Output the (X, Y) coordinate of the center of the cell containing the given text.  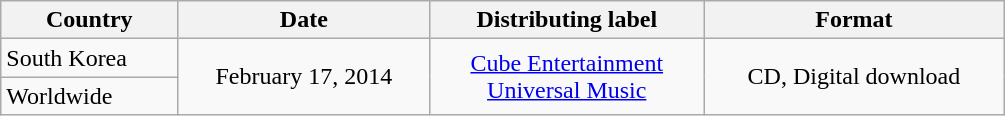
Cube Entertainment Universal Music (567, 77)
Format (854, 20)
February 17, 2014 (304, 77)
South Korea (90, 58)
Country (90, 20)
Worldwide (90, 96)
Distributing label (567, 20)
Date (304, 20)
CD, Digital download (854, 77)
